Return [x, y] of the center of cell containing provided text 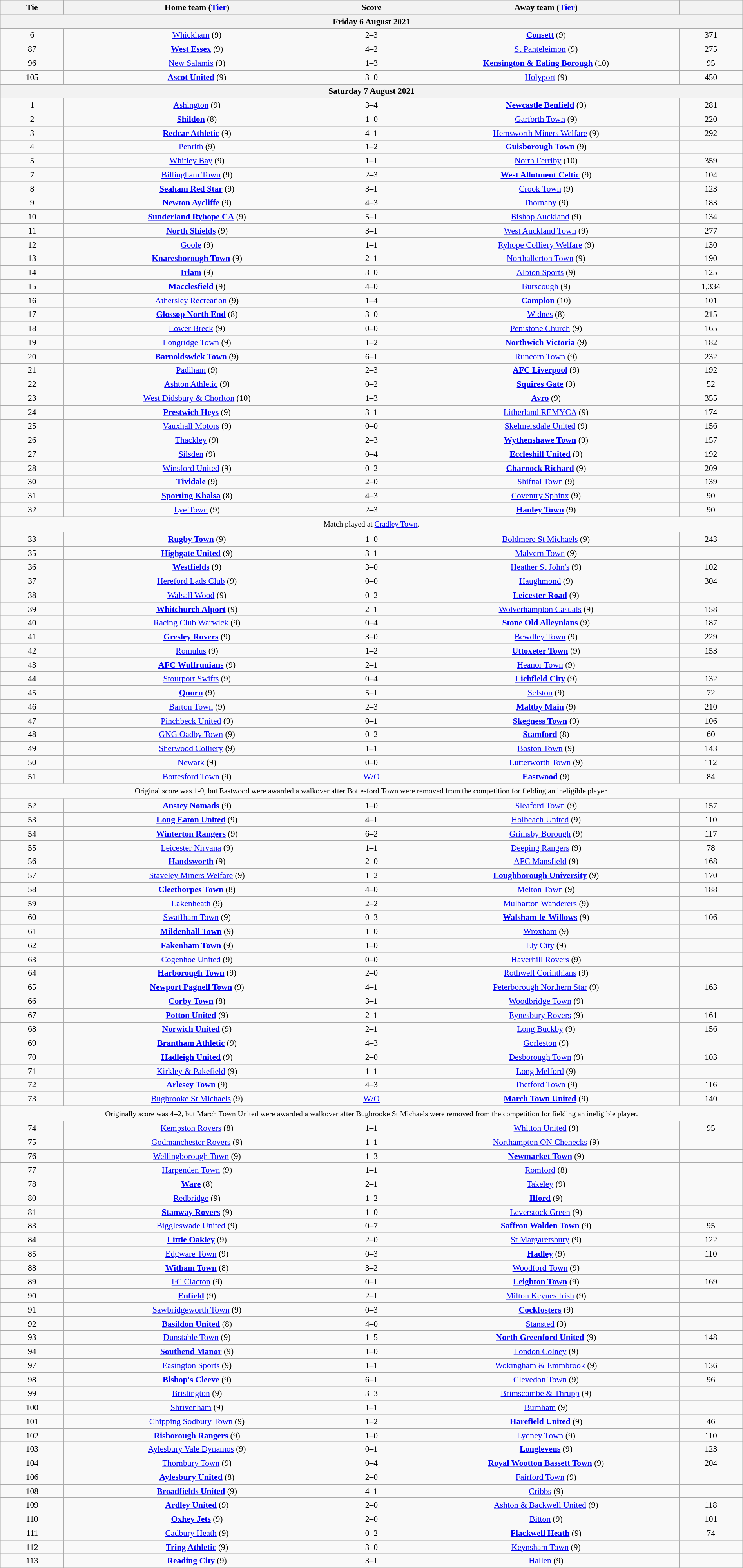
Tring Athletic (9) [197, 1547]
Clevedon Town (9) [546, 1380]
Sporting Khalsa (8) [197, 496]
Silsden (9) [197, 454]
North Ferriby (10) [546, 161]
3–4 [371, 105]
153 [711, 651]
Brislington (9) [197, 1394]
58 [32, 890]
Ware (8) [197, 1184]
Leighton Town (9) [546, 1282]
Woodbridge Town (9) [546, 1001]
210 [711, 707]
108 [32, 1491]
Ashton Athletic (9) [197, 384]
Eastwood (9) [546, 777]
100 [32, 1407]
Westfields (9) [197, 567]
Irlam (9) [197, 273]
Romulus (9) [197, 651]
St Margaretsbury (9) [546, 1240]
Brantham Athletic (9) [197, 1043]
Whitley Bay (9) [197, 161]
Grimsby Borough (9) [546, 834]
12 [32, 245]
21 [32, 370]
232 [711, 357]
40 [32, 623]
Burnham (9) [546, 1407]
Northampton ON Chenecks (9) [546, 1143]
73 [32, 1099]
15 [32, 287]
51 [32, 777]
Squires Gate (9) [546, 384]
Bishop's Cleeve (9) [197, 1380]
Loughborough University (9) [546, 876]
Cogenhoe United (9) [197, 960]
Keynsham Town (9) [546, 1547]
Boston Town (9) [546, 749]
Swaffham Town (9) [197, 918]
Leverstock Green (9) [546, 1212]
Takeley (9) [546, 1184]
37 [32, 581]
Walsall Wood (9) [197, 595]
Athersley Recreation (9) [197, 301]
Mildenhall Town (9) [197, 932]
Lydney Town (9) [546, 1436]
Wroxham (9) [546, 932]
71 [32, 1071]
80 [32, 1198]
Widnes (8) [546, 315]
33 [32, 539]
Malvern Town (9) [546, 553]
170 [711, 876]
76 [32, 1156]
1,334 [711, 287]
28 [32, 468]
Leicester Nirvana (9) [197, 848]
53 [32, 820]
Aylesbury Vale Dynamos (9) [197, 1449]
27 [32, 454]
57 [32, 876]
GNG Oadby Town (9) [197, 735]
Thornbury Town (9) [197, 1463]
88 [32, 1268]
Rothwell Corinthians (9) [546, 973]
81 [32, 1212]
50 [32, 762]
Whickham (9) [197, 35]
West Didsbury & Chorlton (10) [197, 398]
Ashton & Backwell United (9) [546, 1505]
94 [32, 1352]
Pinchbeck United (9) [197, 721]
Boldmere St Michaels (9) [546, 539]
Fakenham Town (9) [197, 945]
109 [32, 1505]
Newport Pagnell Town (9) [197, 987]
22 [32, 384]
165 [711, 329]
Brimscombe & Thrupp (9) [546, 1394]
Desborough Town (9) [546, 1057]
Enfield (9) [197, 1296]
47 [32, 721]
41 [32, 637]
304 [711, 581]
Hadley (9) [546, 1254]
Thetford Town (9) [546, 1085]
23 [32, 398]
204 [711, 1463]
10 [32, 217]
Hemsworth Miners Welfare (9) [546, 133]
7 [32, 175]
Milton Keynes Irish (9) [546, 1296]
Haverhill Rovers (9) [546, 960]
132 [711, 679]
Melton Town (9) [546, 890]
148 [711, 1338]
AFC Wulfrunians (9) [197, 665]
Knaresborough Town (9) [197, 259]
229 [711, 637]
Dunstable Town (9) [197, 1338]
Skelmersdale United (9) [546, 426]
355 [711, 398]
Ashington (9) [197, 105]
38 [32, 595]
83 [32, 1226]
Sunderland Ryhope CA (9) [197, 217]
Burscough (9) [546, 287]
54 [32, 834]
42 [32, 651]
Cribbs (9) [546, 1491]
Heather St John's (9) [546, 567]
Albion Sports (9) [546, 273]
AFC Mansfield (9) [546, 862]
6 [32, 35]
New Salamis (9) [197, 63]
143 [711, 749]
Barton Town (9) [197, 707]
Hallen (9) [546, 1561]
Campion (10) [546, 301]
32 [32, 510]
Stourport Swifts (9) [197, 679]
161 [711, 1015]
Penistone Church (9) [546, 329]
36 [32, 567]
168 [711, 862]
Fairford Town (9) [546, 1477]
Easington Sports (9) [197, 1366]
105 [32, 77]
Goole (9) [197, 245]
18 [32, 329]
65 [32, 987]
30 [32, 482]
14 [32, 273]
Guisborough Town (9) [546, 147]
163 [711, 987]
FC Clacton (9) [197, 1282]
4 [32, 147]
Witham Town (8) [197, 1268]
Handsworth (9) [197, 862]
125 [711, 273]
Billingham Town (9) [197, 175]
Corby Town (8) [197, 1001]
87 [32, 49]
Gorleston (9) [546, 1043]
209 [711, 468]
183 [711, 203]
Lye Town (9) [197, 510]
Charnock Richard (9) [546, 468]
116 [711, 1085]
3–3 [371, 1394]
Stamford (8) [546, 735]
Long Melford (9) [546, 1071]
0–7 [371, 1226]
Hadleigh United (9) [197, 1057]
Hereford Lads Club (9) [197, 581]
Eynesbury Rovers (9) [546, 1015]
Coventry Sphinx (9) [546, 496]
Cockfosters (9) [546, 1310]
Haughmond (9) [546, 581]
9 [32, 203]
97 [32, 1366]
371 [711, 35]
Cadbury Heath (9) [197, 1533]
215 [711, 315]
Harpenden Town (9) [197, 1170]
Stansted (9) [546, 1324]
Holbeach United (9) [546, 820]
1 [32, 105]
5 [32, 161]
25 [32, 426]
111 [32, 1533]
113 [32, 1561]
Winsford United (9) [197, 468]
Barnoldswick Town (9) [197, 357]
Heanor Town (9) [546, 665]
Macclesfield (9) [197, 287]
Wythenshawe Town (9) [546, 440]
59 [32, 904]
98 [32, 1380]
Bewdley Town (9) [546, 637]
139 [711, 482]
Godmanchester Rovers (9) [197, 1143]
19 [32, 342]
Aylesbury United (8) [197, 1477]
70 [32, 1057]
67 [32, 1015]
Gresley Rovers (9) [197, 637]
190 [711, 259]
Reading City (9) [197, 1561]
AFC Liverpool (9) [546, 370]
West Essex (9) [197, 49]
92 [32, 1324]
Wolverhampton Casuals (9) [546, 609]
62 [32, 945]
North Greenford United (9) [546, 1338]
93 [32, 1338]
3–2 [371, 1268]
Southend Manor (9) [197, 1352]
Romford (8) [546, 1170]
Winterton Rangers (9) [197, 834]
Newton Aycliffe (9) [197, 203]
London Colney (9) [546, 1352]
Shrivenham (9) [197, 1407]
35 [32, 553]
8 [32, 189]
118 [711, 1505]
2 [32, 119]
140 [711, 1099]
13 [32, 259]
3 [32, 133]
Longridge Town (9) [197, 342]
2–2 [371, 904]
Bishop Auckland (9) [546, 217]
Tividale (9) [197, 482]
Maltby Main (9) [546, 707]
Rugby Town (9) [197, 539]
Penrith (9) [197, 147]
158 [711, 609]
Bugbrooke St Michaels (9) [197, 1099]
Mulbarton Wanderers (9) [546, 904]
182 [711, 342]
Stone Old Alleynians (9) [546, 623]
Quorn (9) [197, 693]
16 [32, 301]
Ardley United (9) [197, 1505]
Wellingborough Town (9) [197, 1156]
Walsham-le-Willows (9) [546, 918]
Uttoxeter Town (9) [546, 651]
Lower Breck (9) [197, 329]
Holyport (9) [546, 77]
Thornaby (9) [546, 203]
281 [711, 105]
136 [711, 1366]
64 [32, 973]
Bottesford Town (9) [197, 777]
Ascot United (9) [197, 77]
Long Buckby (9) [546, 1029]
Biggleswade United (9) [197, 1226]
Ilford (9) [546, 1198]
Lakenheath (9) [197, 904]
Shifnal Town (9) [546, 482]
49 [32, 749]
West Allotment Celtic (9) [546, 175]
1–5 [371, 1338]
130 [711, 245]
Broadfields United (9) [197, 1491]
220 [711, 119]
Score [371, 7]
Hanley Town (9) [546, 510]
Potton United (9) [197, 1015]
26 [32, 440]
6–2 [371, 834]
Saturday 7 August 2021 [371, 91]
Newmarket Town (9) [546, 1156]
Padiham (9) [197, 370]
Consett (9) [546, 35]
99 [32, 1394]
Whitchurch Alport (9) [197, 609]
48 [32, 735]
Home team (Tier) [197, 7]
Northallerton Town (9) [546, 259]
39 [32, 609]
275 [711, 49]
Prestwich Heys (9) [197, 412]
Tie [32, 7]
Seaham Red Star (9) [197, 189]
Northwich Victoria (9) [546, 342]
Newcastle Benfield (9) [546, 105]
Thackley (9) [197, 440]
Friday 6 August 2021 [371, 22]
122 [711, 1240]
77 [32, 1170]
4–2 [371, 49]
Avro (9) [546, 398]
169 [711, 1282]
89 [32, 1282]
Newark (9) [197, 762]
Sherwood Colliery (9) [197, 749]
Edgware Town (9) [197, 1254]
117 [711, 834]
243 [711, 539]
Norwich United (9) [197, 1029]
359 [711, 161]
Basildon United (8) [197, 1324]
Redbridge (9) [197, 1198]
Garforth Town (9) [546, 119]
Risborough Rangers (9) [197, 1436]
Shildon (8) [197, 119]
69 [32, 1043]
292 [711, 133]
Longlevens (9) [546, 1449]
277 [711, 231]
Skegness Town (9) [546, 721]
Wokingham & Emmbrook (9) [546, 1366]
Whitton United (9) [546, 1128]
Highgate United (9) [197, 553]
West Auckland Town (9) [546, 231]
Harefield United (9) [546, 1421]
63 [32, 960]
91 [32, 1310]
Saffron Walden Town (9) [546, 1226]
Stanway Rovers (9) [197, 1212]
55 [32, 848]
Flackwell Heath (9) [546, 1533]
Vauxhall Motors (9) [197, 426]
45 [32, 693]
68 [32, 1029]
Anstey Nomads (9) [197, 806]
188 [711, 890]
Match played at Cradley Town. [371, 524]
Cleethorpes Town (8) [197, 890]
66 [32, 1001]
Lutterworth Town (9) [546, 762]
Glossop North End (8) [197, 315]
Away team (Tier) [546, 7]
Selston (9) [546, 693]
Staveley Miners Welfare (9) [197, 876]
75 [32, 1143]
Litherland REMYCA (9) [546, 412]
Lichfield City (9) [546, 679]
Sleaford Town (9) [546, 806]
Leicester Road (9) [546, 595]
44 [32, 679]
Eccleshill United (9) [546, 454]
Little Oakley (9) [197, 1240]
Arlesey Town (9) [197, 1085]
Peterborough Northern Star (9) [546, 987]
Kensington & Ealing Borough (10) [546, 63]
61 [32, 932]
Redcar Athletic (9) [197, 133]
Royal Wootton Bassett Town (9) [546, 1463]
Ryhope Colliery Welfare (9) [546, 245]
31 [32, 496]
Kempston Rovers (8) [197, 1128]
Ely City (9) [546, 945]
85 [32, 1254]
24 [32, 412]
Crook Town (9) [546, 189]
Sawbridgeworth Town (9) [197, 1310]
17 [32, 315]
Runcorn Town (9) [546, 357]
Racing Club Warwick (9) [197, 623]
Deeping Rangers (9) [546, 848]
56 [32, 862]
20 [32, 357]
Chipping Sodbury Town (9) [197, 1421]
St Panteleimon (9) [546, 49]
March Town United (9) [546, 1099]
Bitton (9) [546, 1519]
1–4 [371, 301]
Woodford Town (9) [546, 1268]
Long Eaton United (9) [197, 820]
Harborough Town (9) [197, 973]
Oxhey Jets (9) [197, 1519]
43 [32, 665]
11 [32, 231]
187 [711, 623]
450 [711, 77]
Kirkley & Pakefield (9) [197, 1071]
North Shields (9) [197, 231]
134 [711, 217]
174 [711, 412]
